Return the (x, y) coordinate for the center point of the cell that contains the specified text.  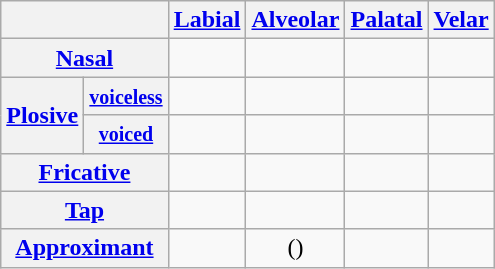
voiced (126, 134)
voiceless (126, 96)
Fricative (84, 172)
Palatal (386, 20)
Alveolar (296, 20)
Plosive (42, 115)
Labial (207, 20)
Tap (84, 210)
() (296, 248)
Nasal (84, 58)
Approximant (84, 248)
Velar (461, 20)
